Scan for the cell matching the given text and deliver its [x, y] coordinate at center. 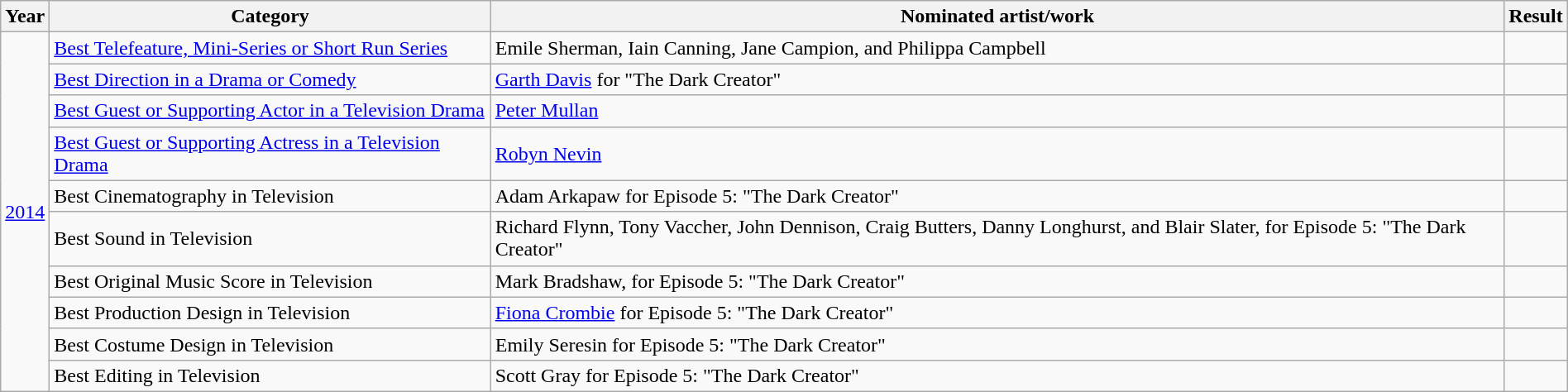
Best Direction in a Drama or Comedy [270, 79]
Best Cinematography in Television [270, 196]
Best Original Music Score in Television [270, 281]
Scott Gray for Episode 5: "The Dark Creator" [997, 375]
Best Guest or Supporting Actress in a Television Drama [270, 154]
Year [25, 17]
Fiona Crombie for Episode 5: "The Dark Creator" [997, 313]
Best Sound in Television [270, 238]
Best Production Design in Television [270, 313]
Emile Sherman, Iain Canning, Jane Campion, and Philippa Campbell [997, 48]
Category [270, 17]
Best Telefeature, Mini-Series or Short Run Series [270, 48]
Emily Seresin for Episode 5: "The Dark Creator" [997, 344]
Garth Davis for "The Dark Creator" [997, 79]
Best Costume Design in Television [270, 344]
Best Guest or Supporting Actor in a Television Drama [270, 111]
Result [1536, 17]
Best Editing in Television [270, 375]
Peter Mullan [997, 111]
Nominated artist/work [997, 17]
Richard Flynn, Tony Vaccher, John Dennison, Craig Butters, Danny Longhurst, and Blair Slater, for Episode 5: "The Dark Creator" [997, 238]
2014 [25, 212]
Mark Bradshaw, for Episode 5: "The Dark Creator" [997, 281]
Adam Arkapaw for Episode 5: "The Dark Creator" [997, 196]
Robyn Nevin [997, 154]
